Output the [x, y] coordinate of the center of the cell containing the given text.  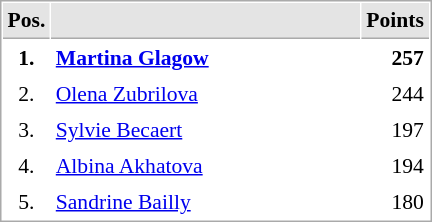
3. [26, 129]
Sandrine Bailly [206, 201]
Points [396, 21]
2. [26, 93]
4. [26, 165]
180 [396, 201]
5. [26, 201]
Pos. [26, 21]
194 [396, 165]
Olena Zubrilova [206, 93]
257 [396, 57]
Sylvie Becaert [206, 129]
197 [396, 129]
Albina Akhatova [206, 165]
1. [26, 57]
244 [396, 93]
Martina Glagow [206, 57]
